Provide the (X, Y) coordinate of the cell's center where the given text is located.  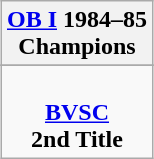
OB I 1984–85Champions (76, 34)
BVSC2nd Title (76, 112)
